Return the (x, y) coordinate for the center point of the cell that contains the specified text.  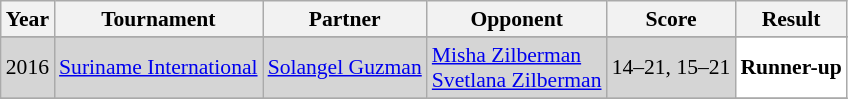
14–21, 15–21 (672, 68)
Result (790, 19)
Tournament (158, 19)
Runner-up (790, 68)
2016 (28, 68)
Solangel Guzman (345, 68)
Year (28, 19)
Opponent (517, 19)
Suriname International (158, 68)
Partner (345, 19)
Score (672, 19)
Misha Zilberman Svetlana Zilberman (517, 68)
